Search for the cell housing the specified text and yield its [x, y] center coordinate. 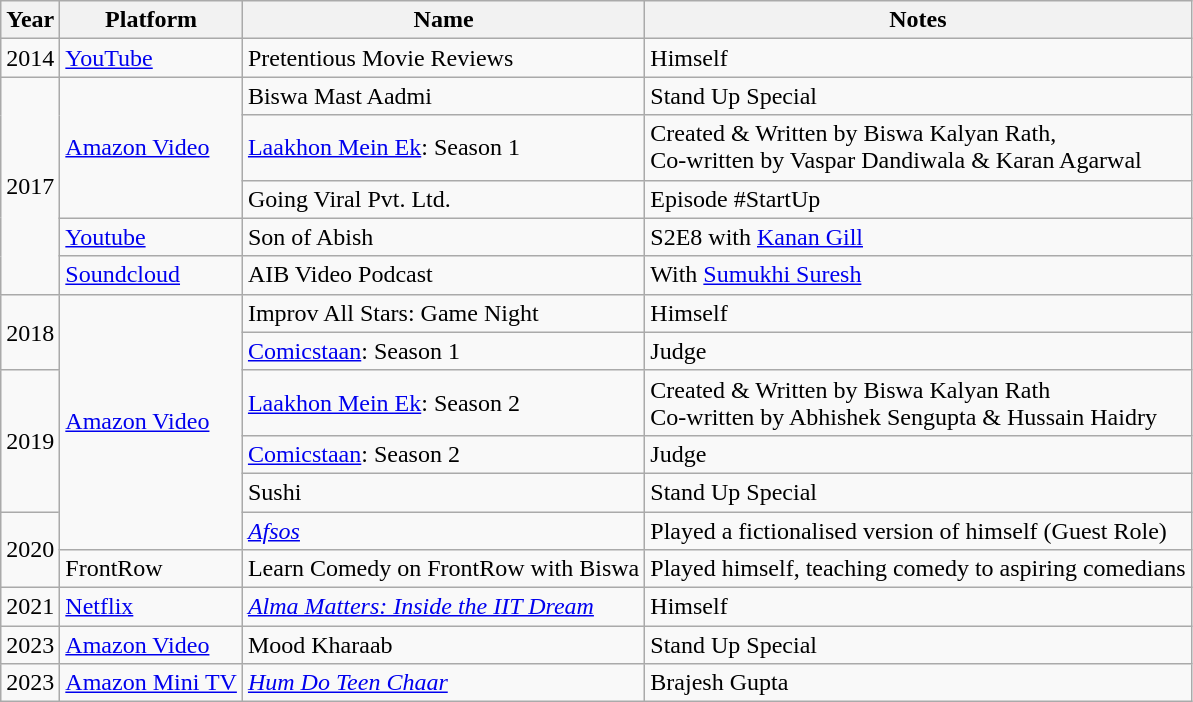
2019 [30, 440]
Comicstaan: Season 1 [443, 351]
Name [443, 20]
Year [30, 20]
Soundcloud [152, 275]
Laakhon Mein Ek: Season 2 [443, 402]
AIB Video Podcast [443, 275]
Pretentious Movie Reviews [443, 58]
Laakhon Mein Ek: Season 1 [443, 148]
Afsos [443, 531]
Mood Kharaab [443, 645]
Notes [918, 20]
2021 [30, 607]
Brajesh Gupta [918, 683]
Learn Comedy on FrontRow with Biswa [443, 569]
Improv All Stars: Game Night [443, 313]
Created & Written by Biswa Kalyan RathCo-written by Abhishek Sengupta & Hussain Haidry [918, 402]
Son of Abish [443, 237]
Going Viral Pvt. Ltd. [443, 199]
2014 [30, 58]
FrontRow [152, 569]
Netflix [152, 607]
Biswa Mast Aadmi [443, 96]
Episode #StartUp [918, 199]
Played a fictionalised version of himself (Guest Role) [918, 531]
YouTube [152, 58]
2018 [30, 332]
Platform [152, 20]
2020 [30, 550]
Sushi [443, 492]
2017 [30, 186]
With Sumukhi Suresh [918, 275]
Created & Written by Biswa Kalyan Rath,Co-written by Vaspar Dandiwala & Karan Agarwal [918, 148]
Alma Matters: Inside the IIT Dream [443, 607]
Hum Do Teen Chaar [443, 683]
S2E8 with Kanan Gill [918, 237]
Played himself, teaching comedy to aspiring comedians [918, 569]
Amazon Mini TV [152, 683]
Comicstaan: Season 2 [443, 454]
Youtube [152, 237]
